Scan for the cell matching the given text and deliver its (X, Y) coordinate at center. 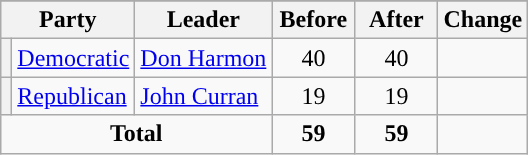
Leader (204, 20)
After (396, 20)
Party (68, 20)
Change (483, 20)
John Curran (204, 96)
Republican (74, 96)
Before (314, 20)
Don Harmon (204, 58)
Total (136, 134)
Democratic (74, 58)
